Identify which cell holds the provided text, then report its [x, y] central coordinate. 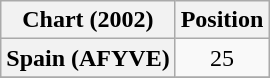
Spain (AFYVE) [88, 58]
Position [222, 20]
25 [222, 58]
Chart (2002) [88, 20]
